Scan for the cell matching the given text and deliver its (x, y) coordinate at center. 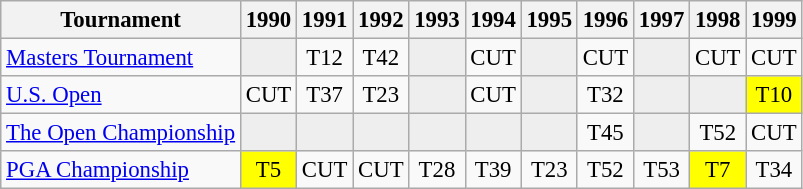
1991 (325, 20)
T45 (605, 133)
T12 (325, 58)
1996 (605, 20)
U.S. Open (121, 95)
1993 (437, 20)
T39 (493, 170)
The Open Championship (121, 133)
1999 (774, 20)
Masters Tournament (121, 58)
T42 (381, 58)
Tournament (121, 20)
T37 (325, 95)
T10 (774, 95)
1990 (268, 20)
T53 (661, 170)
1998 (718, 20)
T28 (437, 170)
1992 (381, 20)
T34 (774, 170)
1995 (549, 20)
PGA Championship (121, 170)
T5 (268, 170)
1997 (661, 20)
1994 (493, 20)
T32 (605, 95)
T7 (718, 170)
